Find where the given text appears and provide that cell's center as (X, Y) coordinate. 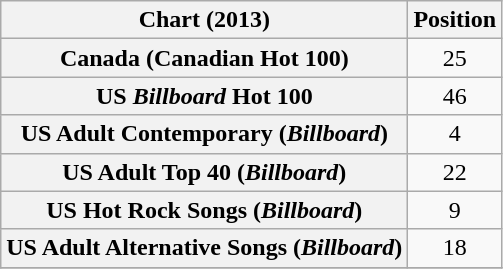
US Billboard Hot 100 (204, 96)
4 (455, 134)
18 (455, 248)
25 (455, 58)
46 (455, 96)
Canada (Canadian Hot 100) (204, 58)
US Hot Rock Songs (Billboard) (204, 210)
Position (455, 20)
US Adult Alternative Songs (Billboard) (204, 248)
Chart (2013) (204, 20)
22 (455, 172)
US Adult Top 40 (Billboard) (204, 172)
US Adult Contemporary (Billboard) (204, 134)
9 (455, 210)
